Pinpoint the cell where the given text exists, returning its [x, y] midpoint coordinate. 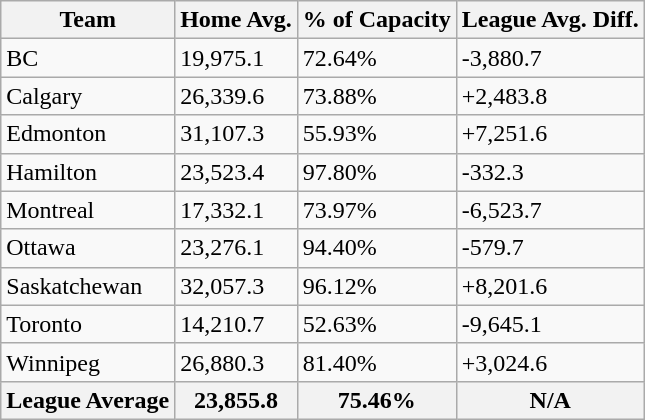
Ottawa [88, 248]
+7,251.6 [550, 134]
14,210.7 [236, 324]
Montreal [88, 210]
-579.7 [550, 248]
23,523.4 [236, 172]
26,339.6 [236, 96]
-332.3 [550, 172]
73.97% [376, 210]
Hamilton [88, 172]
Saskatchewan [88, 286]
-9,645.1 [550, 324]
73.88% [376, 96]
BC [88, 58]
32,057.3 [236, 286]
17,332.1 [236, 210]
Calgary [88, 96]
% of Capacity [376, 20]
26,880.3 [236, 362]
81.40% [376, 362]
19,975.1 [236, 58]
72.64% [376, 58]
31,107.3 [236, 134]
+3,024.6 [550, 362]
-3,880.7 [550, 58]
23,855.8 [236, 400]
+2,483.8 [550, 96]
League Avg. Diff. [550, 20]
97.80% [376, 172]
96.12% [376, 286]
Winnipeg [88, 362]
75.46% [376, 400]
Team [88, 20]
League Average [88, 400]
94.40% [376, 248]
+8,201.6 [550, 286]
-6,523.7 [550, 210]
Edmonton [88, 134]
23,276.1 [236, 248]
Home Avg. [236, 20]
52.63% [376, 324]
Toronto [88, 324]
55.93% [376, 134]
N/A [550, 400]
